Return the [x, y] coordinate for the center point of the cell that contains the specified text.  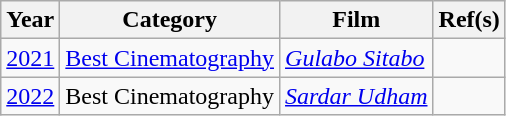
2022 [30, 96]
Category [170, 20]
Film [357, 20]
2021 [30, 58]
Year [30, 20]
Sardar Udham [357, 96]
Gulabo Sitabo [357, 58]
Ref(s) [469, 20]
